Extract the (X, Y) coordinate from the center of the cell holding the provided text.  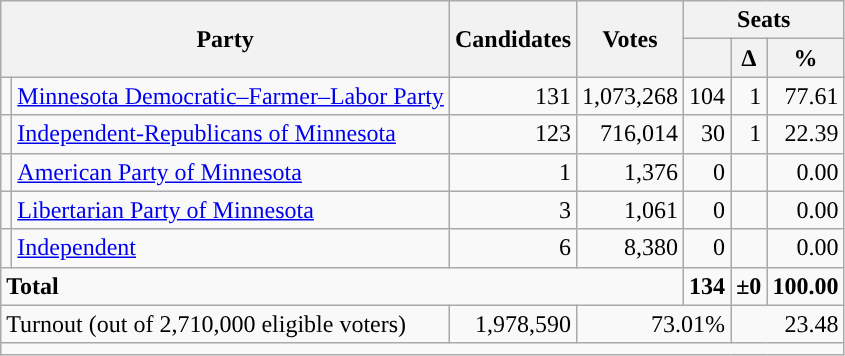
% (806, 58)
1,061 (630, 210)
Total (342, 286)
77.61 (806, 96)
Seats (764, 20)
73.01% (654, 324)
104 (708, 96)
134 (708, 286)
Libertarian Party of Minnesota (231, 210)
30 (708, 134)
American Party of Minnesota (231, 172)
100.00 (806, 286)
Independent (231, 248)
716,014 (630, 134)
Party (226, 39)
1,073,268 (630, 96)
123 (512, 134)
Votes (630, 39)
Turnout (out of 2,710,000 eligible voters) (226, 324)
±0 (749, 286)
22.39 (806, 134)
3 (512, 210)
23.48 (788, 324)
8,380 (630, 248)
∆ (749, 58)
Minnesota Democratic–Farmer–Labor Party (231, 96)
1,376 (630, 172)
131 (512, 96)
1,978,590 (512, 324)
Candidates (512, 39)
Independent-Republicans of Minnesota (231, 134)
6 (512, 248)
